Locate the cell with the specified text and output its [X, Y] center coordinate. 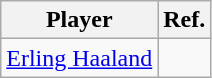
Player [80, 20]
Ref. [184, 20]
Erling Haaland [80, 58]
